Identify which cell holds the provided text, then report its (x, y) central coordinate. 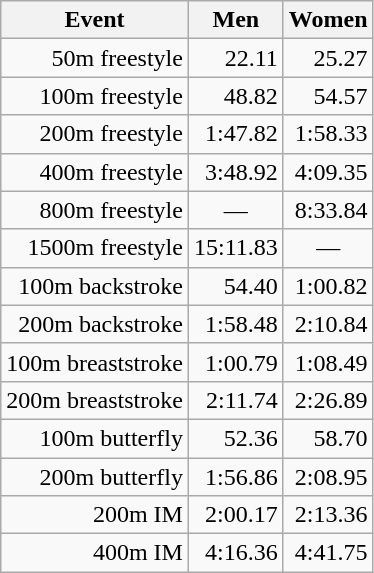
100m butterfly (95, 438)
200m backstroke (95, 324)
2:26.89 (328, 400)
2:11.74 (236, 400)
52.36 (236, 438)
2:08.95 (328, 477)
Women (328, 20)
Men (236, 20)
54.40 (236, 286)
200m butterfly (95, 477)
1:00.82 (328, 286)
200m IM (95, 515)
1:56.86 (236, 477)
100m breaststroke (95, 362)
3:48.92 (236, 172)
15:11.83 (236, 248)
800m freestyle (95, 210)
1:08.49 (328, 362)
200m breaststroke (95, 400)
54.57 (328, 96)
2:13.36 (328, 515)
48.82 (236, 96)
1:58.48 (236, 324)
Event (95, 20)
22.11 (236, 58)
4:09.35 (328, 172)
8:33.84 (328, 210)
25.27 (328, 58)
200m freestyle (95, 134)
50m freestyle (95, 58)
1:47.82 (236, 134)
1500m freestyle (95, 248)
400m IM (95, 553)
2:00.17 (236, 515)
58.70 (328, 438)
100m backstroke (95, 286)
400m freestyle (95, 172)
100m freestyle (95, 96)
1:00.79 (236, 362)
4:16.36 (236, 553)
1:58.33 (328, 134)
2:10.84 (328, 324)
4:41.75 (328, 553)
